Provide the (x, y) coordinate of the cell's center where the given text is located.  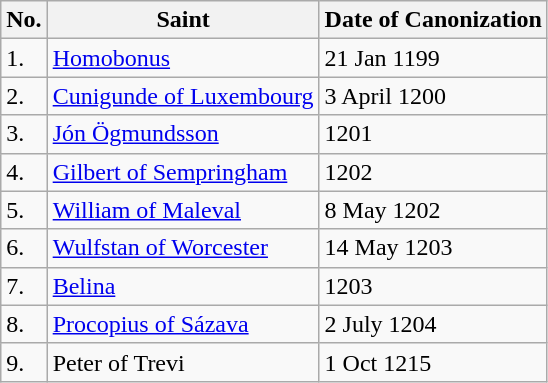
2 July 1204 (433, 324)
6. (24, 248)
21 Jan 1199 (433, 58)
Belina (183, 286)
3. (24, 134)
1. (24, 58)
Cunigunde of Luxembourg (183, 96)
2. (24, 96)
7. (24, 286)
Jón Ögmundsson (183, 134)
1201 (433, 134)
3 April 1200 (433, 96)
Wulfstan of Worcester (183, 248)
8. (24, 324)
Homobonus (183, 58)
9. (24, 362)
1 Oct 1215 (433, 362)
William of Maleval (183, 210)
Procopius of Sázava (183, 324)
Gilbert of Sempringham (183, 172)
No. (24, 20)
Peter of Trevi (183, 362)
Date of Canonization (433, 20)
1202 (433, 172)
4. (24, 172)
14 May 1203 (433, 248)
8 May 1202 (433, 210)
5. (24, 210)
1203 (433, 286)
Saint (183, 20)
